Pinpoint the cell where the given text exists, returning its (x, y) midpoint coordinate. 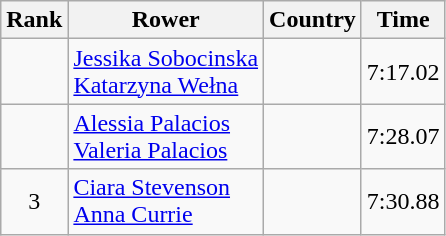
Alessia PalaciosValeria Palacios (166, 136)
7:28.07 (403, 136)
7:17.02 (403, 72)
Rank (34, 20)
Rower (166, 20)
7:30.88 (403, 202)
Jessika SobocinskaKatarzyna Wełna (166, 72)
Ciara StevensonAnna Currie (166, 202)
Time (403, 20)
3 (34, 202)
Country (313, 20)
